Return [X, Y] of the center of cell containing provided text 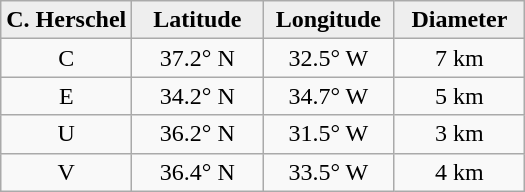
5 km [460, 96]
C [66, 58]
U [66, 134]
Diameter [460, 20]
E [66, 96]
V [66, 172]
31.5° W [328, 134]
37.2° N [198, 58]
34.2° N [198, 96]
Latitude [198, 20]
C. Herschel [66, 20]
33.5° W [328, 172]
7 km [460, 58]
32.5° W [328, 58]
34.7° W [328, 96]
4 km [460, 172]
Longitude [328, 20]
36.2° N [198, 134]
36.4° N [198, 172]
3 km [460, 134]
